Find where the given text appears and provide that cell's center as [x, y] coordinate. 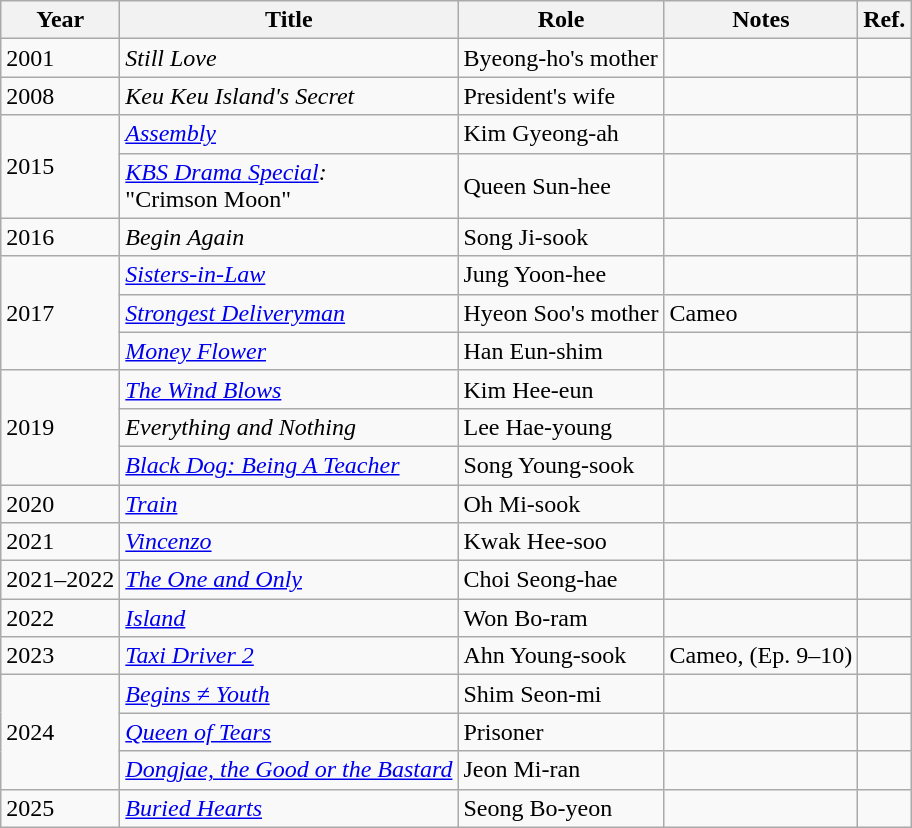
Title [289, 20]
Vincenzo [289, 542]
Strongest Deliveryman [289, 313]
Prisoner [561, 732]
Song Young-sook [561, 465]
2001 [60, 58]
President's wife [561, 96]
Han Eun-shim [561, 351]
Begins ≠ Youth [289, 694]
Lee Hae-young [561, 427]
Queen Sun-hee [561, 186]
Choi Seong-hae [561, 580]
2022 [60, 618]
Ahn Young-sook [561, 656]
Dongjae, the Good or the Bastard [289, 770]
2020 [60, 503]
2016 [60, 237]
2021–2022 [60, 580]
KBS Drama Special:"Crimson Moon" [289, 186]
2021 [60, 542]
Money Flower [289, 351]
Won Bo-ram [561, 618]
Jeon Mi-ran [561, 770]
Cameo, (Ep. 9–10) [761, 656]
2008 [60, 96]
Begin Again [289, 237]
Kim Hee-eun [561, 389]
Everything and Nothing [289, 427]
Oh Mi-sook [561, 503]
Assembly [289, 134]
Year [60, 20]
The Wind Blows [289, 389]
Train [289, 503]
The One and Only [289, 580]
2017 [60, 313]
Role [561, 20]
2019 [60, 427]
Byeong-ho's mother [561, 58]
Jung Yoon-hee [561, 275]
Seong Bo-yeon [561, 808]
2015 [60, 166]
Taxi Driver 2 [289, 656]
Island [289, 618]
Kim Gyeong-ah [561, 134]
Song Ji-sook [561, 237]
2024 [60, 732]
Sisters-in-Law [289, 275]
Shim Seon-mi [561, 694]
Still Love [289, 58]
Buried Hearts [289, 808]
Keu Keu Island's Secret [289, 96]
2025 [60, 808]
Hyeon Soo's mother [561, 313]
2023 [60, 656]
Kwak Hee-soo [561, 542]
Notes [761, 20]
Queen of Tears [289, 732]
Black Dog: Being A Teacher [289, 465]
Cameo [761, 313]
Ref. [884, 20]
